Return (X, Y) of the center of cell containing provided text 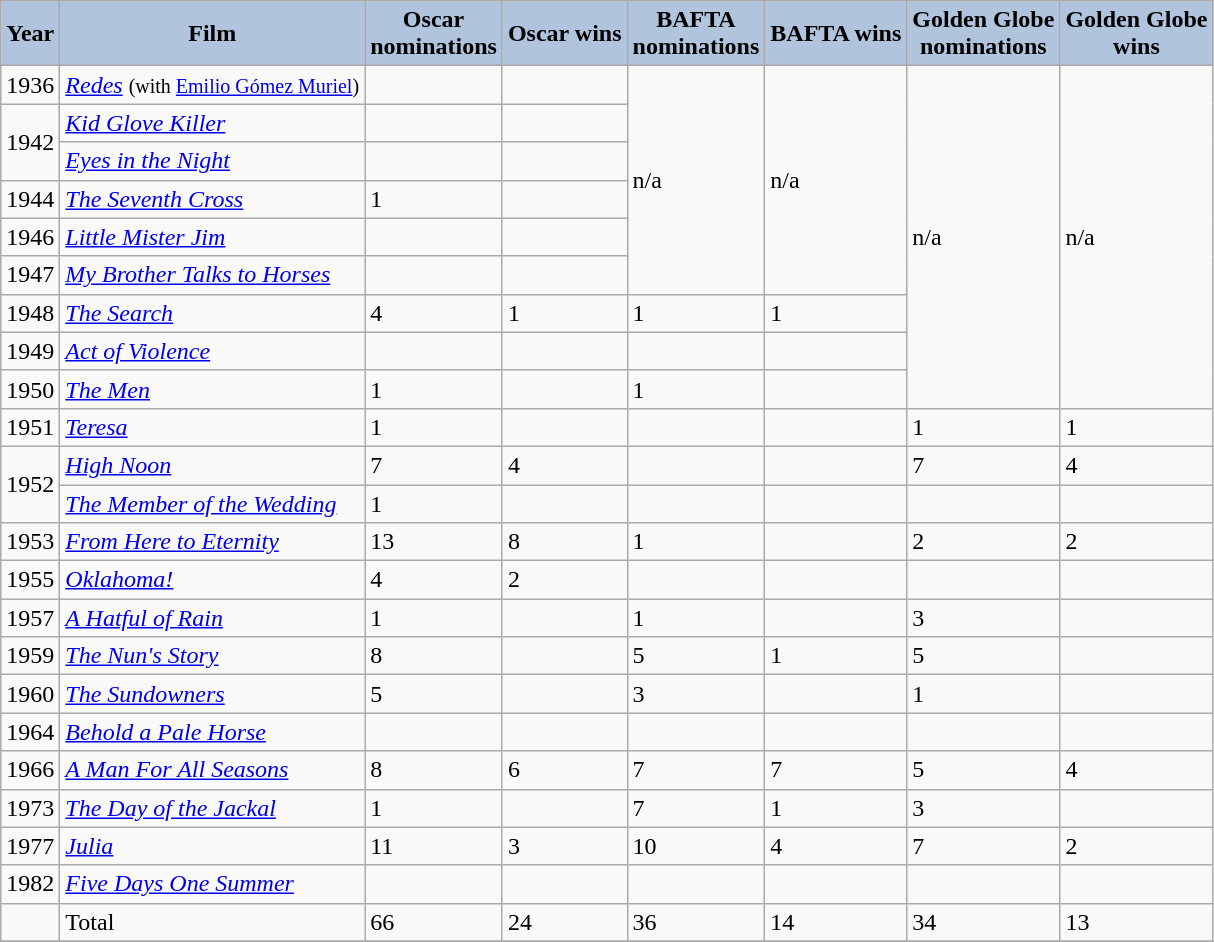
Five Days One Summer (212, 884)
From Here to Eternity (212, 542)
1959 (30, 656)
11 (434, 846)
The Search (212, 313)
Julia (212, 846)
34 (984, 922)
14 (836, 922)
The Sundowners (212, 694)
1942 (30, 142)
1966 (30, 770)
Redes (with Emilio Gómez Muriel) (212, 85)
Golden Globewins (1136, 34)
High Noon (212, 465)
1953 (30, 542)
The Day of the Jackal (212, 808)
1957 (30, 618)
The Nun's Story (212, 656)
My Brother Talks to Horses (212, 275)
1947 (30, 275)
1955 (30, 580)
The Seventh Cross (212, 199)
1952 (30, 484)
Eyes in the Night (212, 161)
Little Mister Jim (212, 237)
Year (30, 34)
BAFTA wins (836, 34)
10 (696, 846)
1936 (30, 85)
Act of Violence (212, 351)
Teresa (212, 427)
Golden Globenominations (984, 34)
Oscar wins (564, 34)
1973 (30, 808)
36 (696, 922)
Total (212, 922)
A Hatful of Rain (212, 618)
66 (434, 922)
6 (564, 770)
Behold a Pale Horse (212, 732)
The Member of the Wedding (212, 503)
Oklahoma! (212, 580)
1964 (30, 732)
1946 (30, 237)
1944 (30, 199)
Film (212, 34)
Oscarnominations (434, 34)
24 (564, 922)
Kid Glove Killer (212, 123)
1949 (30, 351)
1960 (30, 694)
1948 (30, 313)
BAFTAnominations (696, 34)
1951 (30, 427)
A Man For All Seasons (212, 770)
1977 (30, 846)
1950 (30, 389)
1982 (30, 884)
The Men (212, 389)
